Search for the cell housing the specified text and yield its (X, Y) center coordinate. 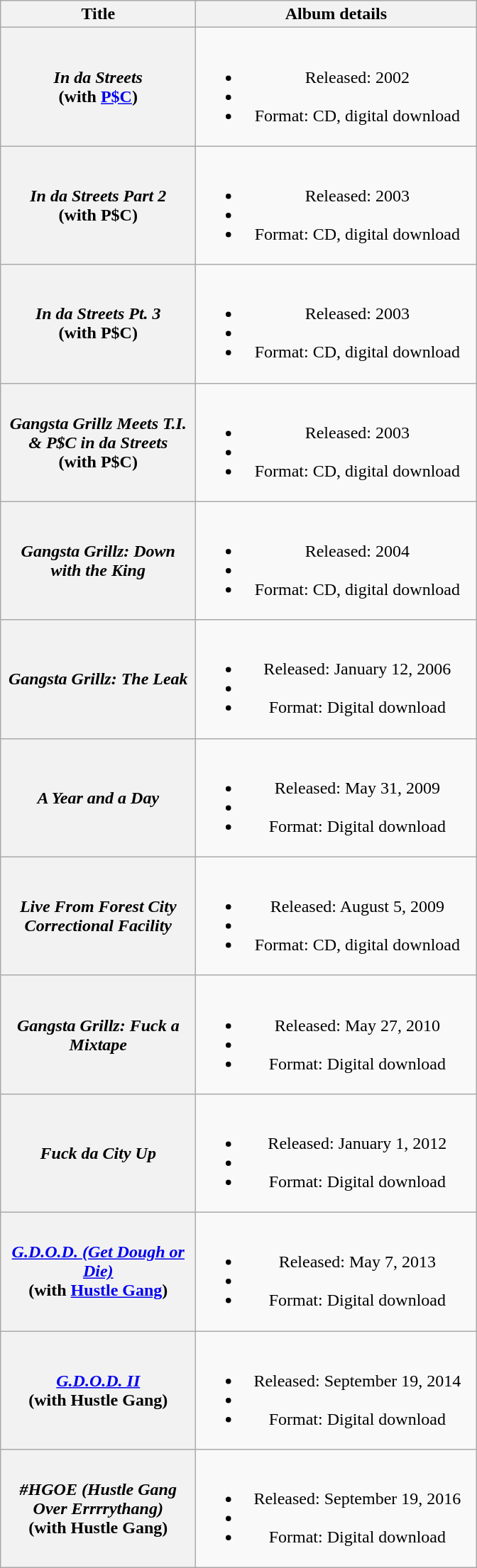
Gangsta Grillz: Down with the King (98, 560)
Released: September 19, 2014Format: Digital download (336, 1390)
Fuck da City Up (98, 1153)
Gangsta Grillz: The Leak (98, 679)
Title (98, 14)
Live From Forest City Correctional Facility (98, 916)
Released: September 19, 2016Format: Digital download (336, 1509)
In da Streets(with P$C) (98, 87)
Released: January 12, 2006Format: Digital download (336, 679)
Released: May 31, 2009Format: Digital download (336, 797)
In da Streets Part 2(with P$C) (98, 206)
G.D.O.D. (Get Dough or Die)(with Hustle Gang) (98, 1271)
Released: May 7, 2013Format: Digital download (336, 1271)
#HGOE (Hustle Gang Over Errrrythang)(with Hustle Gang) (98, 1509)
Gangsta Grillz: Fuck a Mixtape (98, 1034)
Album details (336, 14)
Released: 2002Format: CD, digital download (336, 87)
G.D.O.D. II(with Hustle Gang) (98, 1390)
In da Streets Pt. 3(with P$C) (98, 323)
Gangsta Grillz Meets T.I. & P$C in da Streets(with P$C) (98, 443)
Released: 2004Format: CD, digital download (336, 560)
Released: May 27, 2010Format: Digital download (336, 1034)
Released: August 5, 2009Format: CD, digital download (336, 916)
A Year and a Day (98, 797)
Released: January 1, 2012Format: Digital download (336, 1153)
